Return [x, y] of the center of cell containing provided text 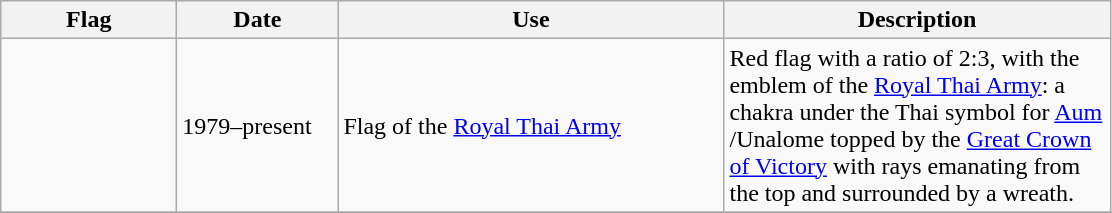
1979–present [258, 126]
Flag [89, 20]
Flag of the Royal Thai Army [531, 126]
Use [531, 20]
Date [258, 20]
Description [917, 20]
